Scan for the cell matching the given text and deliver its [X, Y] coordinate at center. 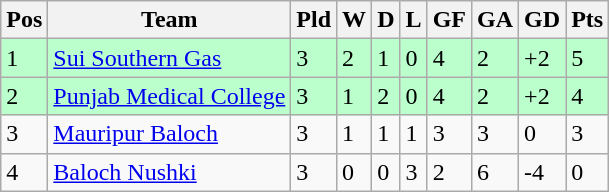
-4 [542, 172]
GF [449, 20]
Pts [588, 20]
Baloch Nushki [170, 172]
Mauripur Baloch [170, 134]
W [354, 20]
GD [542, 20]
Pos [24, 20]
L [414, 20]
Pld [314, 20]
Team [170, 20]
GA [496, 20]
6 [496, 172]
Sui Southern Gas [170, 58]
Punjab Medical College [170, 96]
D [386, 20]
5 [588, 58]
